Return (X, Y) of the center of cell containing provided text 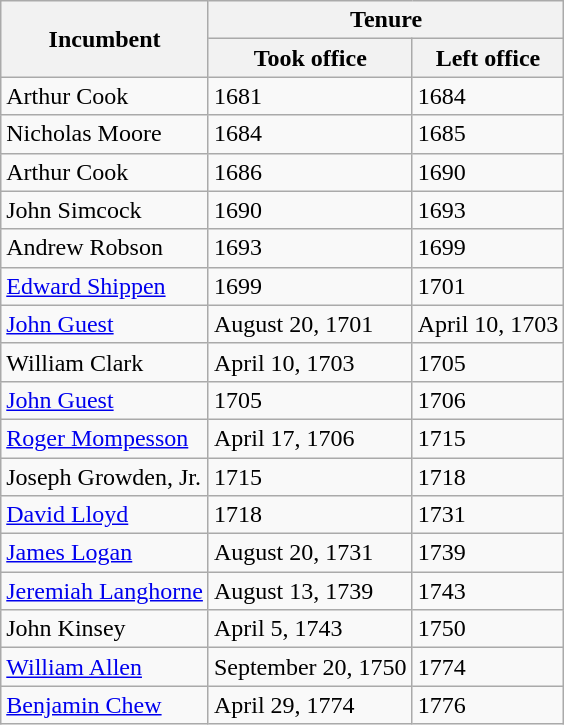
James Logan (105, 553)
1686 (310, 172)
Andrew Robson (105, 248)
Incumbent (105, 39)
1681 (310, 96)
Tenure (386, 20)
1750 (488, 629)
Jeremiah Langhorne (105, 591)
1685 (488, 134)
Roger Mompesson (105, 438)
1739 (488, 553)
John Simcock (105, 210)
April 5, 1743 (310, 629)
1701 (488, 286)
April 17, 1706 (310, 438)
John Kinsey (105, 629)
Joseph Growden, Jr. (105, 477)
1731 (488, 515)
August 20, 1701 (310, 324)
Edward Shippen (105, 286)
1743 (488, 591)
William Allen (105, 667)
1706 (488, 400)
Took office (310, 58)
William Clark (105, 362)
1774 (488, 667)
April 29, 1774 (310, 705)
1776 (488, 705)
Benjamin Chew (105, 705)
August 13, 1739 (310, 591)
Nicholas Moore (105, 134)
Left office (488, 58)
September 20, 1750 (310, 667)
David Lloyd (105, 515)
August 20, 1731 (310, 553)
